Return the (x, y) coordinate for the center point of the cell that contains the specified text.  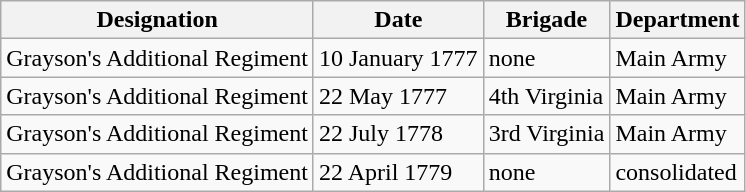
22 April 1779 (398, 172)
Brigade (546, 20)
10 January 1777 (398, 58)
Designation (158, 20)
3rd Virginia (546, 134)
22 May 1777 (398, 96)
22 July 1778 (398, 134)
consolidated (678, 172)
Department (678, 20)
Date (398, 20)
4th Virginia (546, 96)
